Extract the (X, Y) coordinate from the center of the cell holding the provided text.  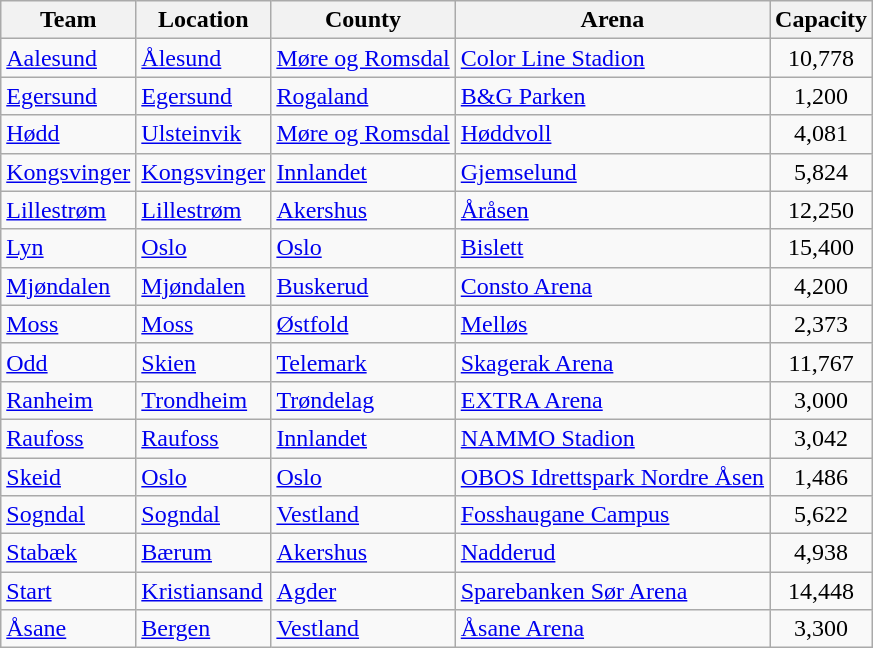
Location (204, 20)
4,938 (822, 553)
Skagerak Arena (612, 362)
Odd (68, 362)
Ålesund (204, 58)
10,778 (822, 58)
Gjemselund (612, 172)
EXTRA Arena (612, 400)
Skeid (68, 477)
County (363, 20)
14,448 (822, 591)
Stabæk (68, 553)
Color Line Stadion (612, 58)
OBOS Idrettspark Nordre Åsen (612, 477)
Arena (612, 20)
5,824 (822, 172)
3,000 (822, 400)
Aalesund (68, 58)
Agder (363, 591)
Fosshaugane Campus (612, 515)
Åråsen (612, 210)
2,373 (822, 324)
Telemark (363, 362)
B&G Parken (612, 96)
1,486 (822, 477)
Bærum (204, 553)
3,042 (822, 438)
Capacity (822, 20)
4,081 (822, 134)
5,622 (822, 515)
Åsane (68, 629)
Bislett (612, 248)
Høddvoll (612, 134)
15,400 (822, 248)
Ulsteinvik (204, 134)
Team (68, 20)
Ranheim (68, 400)
Lyn (68, 248)
12,250 (822, 210)
Melløs (612, 324)
4,200 (822, 286)
Buskerud (363, 286)
Start (68, 591)
NAMMO Stadion (612, 438)
Trøndelag (363, 400)
Nadderud (612, 553)
Trondheim (204, 400)
1,200 (822, 96)
Østfold (363, 324)
Skien (204, 362)
Rogaland (363, 96)
Åsane Arena (612, 629)
Consto Arena (612, 286)
11,767 (822, 362)
Hødd (68, 134)
Sparebanken Sør Arena (612, 591)
3,300 (822, 629)
Bergen (204, 629)
Kristiansand (204, 591)
